Identify which cell holds the provided text, then report its [X, Y] central coordinate. 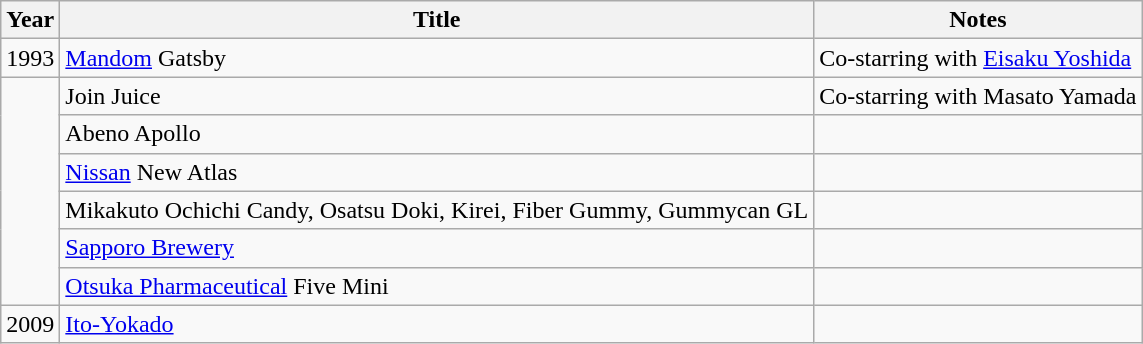
Mandom Gatsby [437, 58]
Abeno Apollo [437, 134]
Co-starring with Masato Yamada [978, 96]
2009 [30, 324]
1993 [30, 58]
Join Juice [437, 96]
Notes [978, 20]
Ito-Yokado [437, 324]
Mikakuto Ochichi Candy, Osatsu Doki, Kirei, Fiber Gummy, Gummycan GL [437, 210]
Nissan New Atlas [437, 172]
Year [30, 20]
Title [437, 20]
Sapporo Brewery [437, 248]
Otsuka Pharmaceutical Five Mini [437, 286]
Co-starring with Eisaku Yoshida [978, 58]
